Detect which cell encompasses the target text, then output its [x, y] center coordinate. 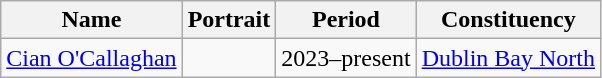
Name [92, 20]
2023–present [346, 58]
Portrait [229, 20]
Period [346, 20]
Cian O'Callaghan [92, 58]
Dublin Bay North [508, 58]
Constituency [508, 20]
